Output the (x, y) coordinate of the center of the cell containing the given text.  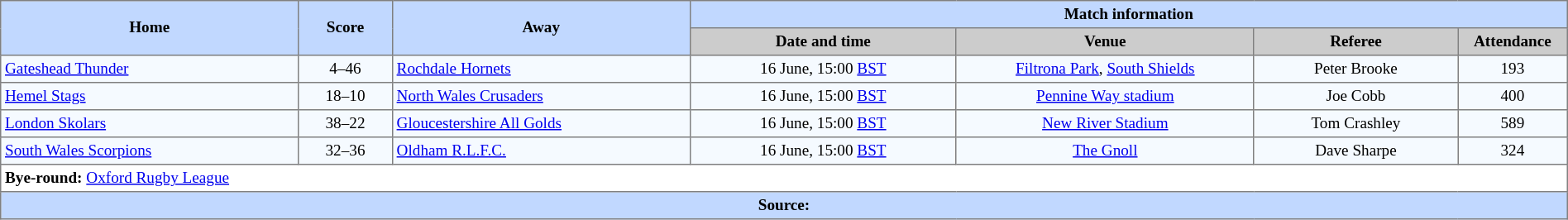
Venue (1105, 41)
18–10 (346, 96)
Match information (1128, 15)
North Wales Crusaders (541, 96)
Score (346, 28)
4–46 (346, 69)
589 (1513, 124)
South Wales Scorpions (150, 151)
Attendance (1513, 41)
193 (1513, 69)
Oldham R.L.F.C. (541, 151)
Joe Cobb (1355, 96)
Away (541, 28)
324 (1513, 151)
32–36 (346, 151)
400 (1513, 96)
Pennine Way stadium (1105, 96)
38–22 (346, 124)
Date and time (823, 41)
London Skolars (150, 124)
Rochdale Hornets (541, 69)
Hemel Stags (150, 96)
Gloucestershire All Golds (541, 124)
Bye-round: Oxford Rugby League (784, 179)
Source: (784, 205)
Peter Brooke (1355, 69)
The Gnoll (1105, 151)
Gateshead Thunder (150, 69)
Dave Sharpe (1355, 151)
New River Stadium (1105, 124)
Filtrona Park, South Shields (1105, 69)
Referee (1355, 41)
Tom Crashley (1355, 124)
Home (150, 28)
